For the text-containing cell, return its midpoint in (X, Y) coordinate format. 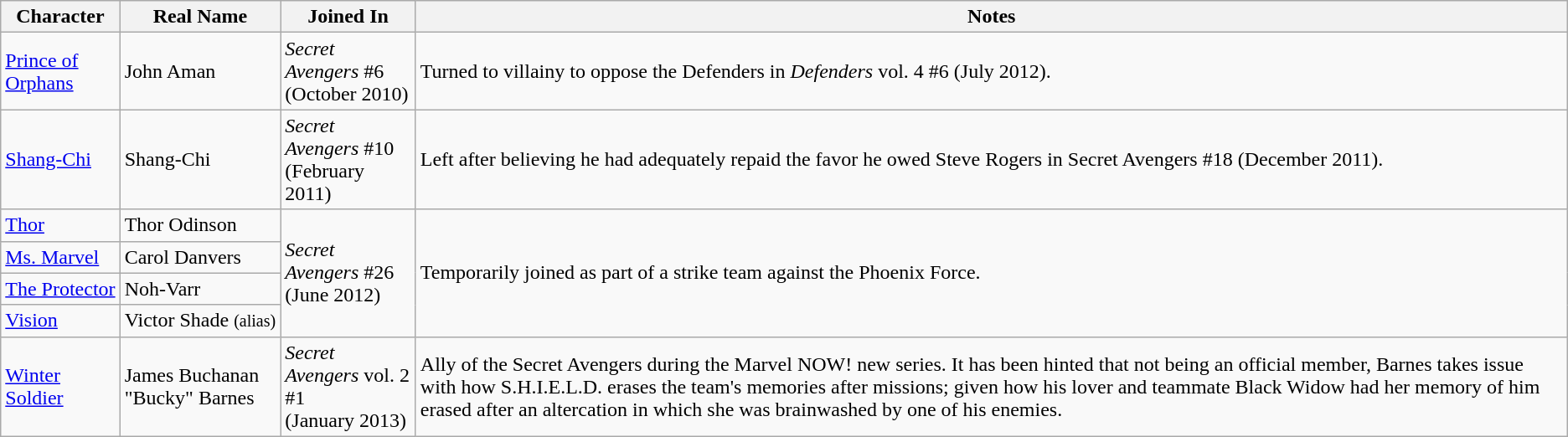
Real Name (200, 17)
Secret Avengers #26(June 2012) (348, 273)
Temporarily joined as part of a strike team against the Phoenix Force. (992, 273)
James Buchanan "Bucky" Barnes (200, 387)
Turned to villainy to oppose the Defenders in Defenders vol. 4 #6 (July 2012). (992, 71)
Thor (60, 225)
Secret Avengers vol. 2 #1(January 2013) (348, 387)
Secret Avengers #10(February 2011) (348, 159)
Carol Danvers (200, 257)
Winter Soldier (60, 387)
Ms. Marvel (60, 257)
The Protector (60, 289)
Left after believing he had adequately repaid the favor he owed Steve Rogers in Secret Avengers #18 (December 2011). (992, 159)
Thor Odinson (200, 225)
Noh-Varr (200, 289)
Victor Shade (alias) (200, 321)
Joined In (348, 17)
Prince of Orphans (60, 71)
Secret Avengers #6(October 2010) (348, 71)
Vision (60, 321)
John Aman (200, 71)
Notes (992, 17)
Character (60, 17)
